From the cell containing the given text, extract its center point as (X, Y) coordinate. 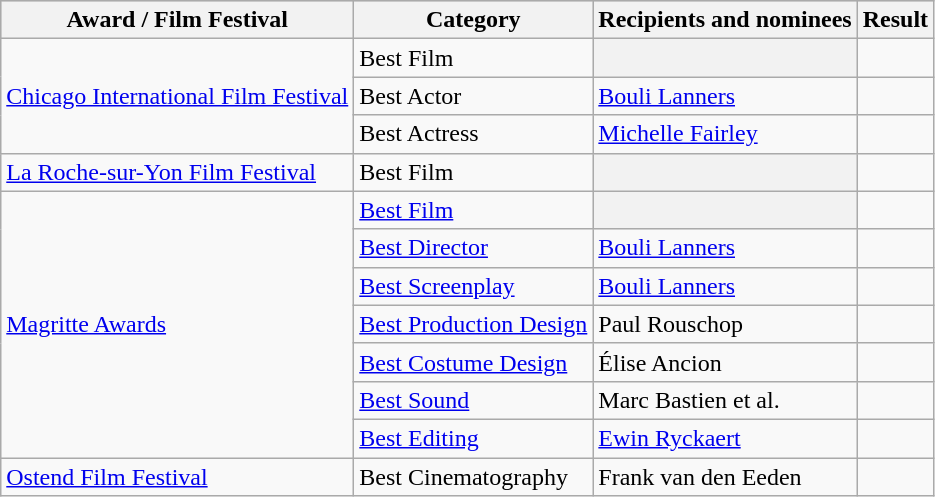
Best Costume Design (474, 362)
Paul Rouschop (725, 324)
Élise Ancion (725, 362)
Chicago International Film Festival (178, 96)
Best Production Design (474, 324)
Ewin Ryckaert (725, 438)
Award / Film Festival (178, 20)
Best Sound (474, 400)
Magritte Awards (178, 324)
Ostend Film Festival (178, 477)
Best Director (474, 248)
Best Cinematography (474, 477)
Result (895, 20)
Best Editing (474, 438)
Michelle Fairley (725, 134)
Frank van den Eeden (725, 477)
Best Screenplay (474, 286)
Best Actor (474, 96)
Category (474, 20)
Recipients and nominees (725, 20)
Best Actress (474, 134)
La Roche-sur-Yon Film Festival (178, 172)
Marc Bastien et al. (725, 400)
